Identify which cell holds the provided text, then report its [x, y] central coordinate. 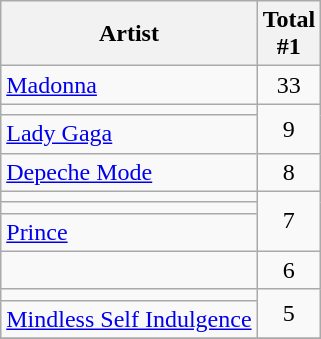
Lady Gaga [129, 134]
Artist [129, 34]
8 [289, 172]
33 [289, 85]
Total#1 [289, 34]
Prince [129, 232]
7 [289, 221]
Depeche Mode [129, 172]
Madonna [129, 85]
6 [289, 270]
9 [289, 128]
5 [289, 314]
Mindless Self Indulgence [129, 319]
